Scan for the cell matching the given text and deliver its [x, y] coordinate at center. 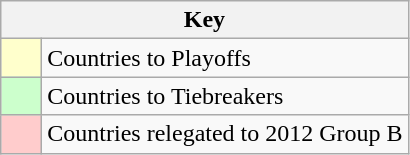
Countries to Tiebreakers [225, 96]
Countries to Playoffs [225, 58]
Countries relegated to 2012 Group B [225, 134]
Key [204, 20]
